From the cell containing the given text, extract its center point as [X, Y] coordinate. 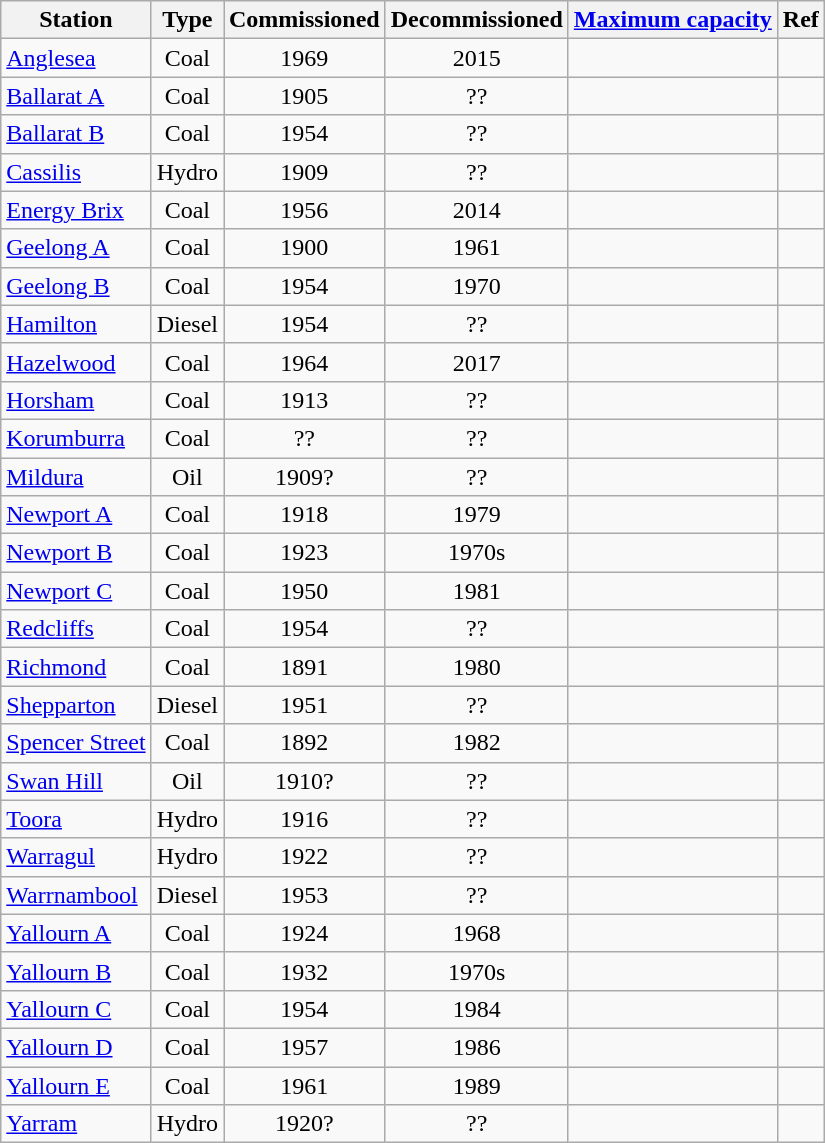
Mildura [76, 477]
Ref [800, 20]
Ballarat B [76, 134]
1891 [305, 667]
1909? [305, 477]
1910? [305, 781]
1892 [305, 743]
Yallourn C [76, 1009]
Newport B [76, 553]
1982 [476, 743]
Maximum capacity [672, 20]
Type [187, 20]
1923 [305, 553]
1953 [305, 895]
Energy Brix [76, 210]
1924 [305, 933]
Spencer Street [76, 743]
1968 [476, 933]
1909 [305, 172]
1922 [305, 857]
1984 [476, 1009]
1950 [305, 591]
Hazelwood [76, 362]
2014 [476, 210]
1957 [305, 1047]
1916 [305, 819]
Cassilis [76, 172]
Geelong B [76, 286]
Yallourn A [76, 933]
Newport C [76, 591]
1981 [476, 591]
1913 [305, 400]
1979 [476, 515]
Horsham [76, 400]
Anglesea [76, 58]
1918 [305, 515]
1969 [305, 58]
Yallourn D [76, 1047]
1970 [476, 286]
1964 [305, 362]
2015 [476, 58]
Richmond [76, 667]
Commissioned [305, 20]
Korumburra [76, 438]
1900 [305, 248]
1989 [476, 1085]
Ballarat A [76, 96]
Warragul [76, 857]
Geelong A [76, 248]
1951 [305, 705]
Toora [76, 819]
Yarram [76, 1124]
Swan Hill [76, 781]
Station [76, 20]
1956 [305, 210]
1932 [305, 971]
2017 [476, 362]
Yallourn B [76, 971]
Hamilton [76, 324]
Newport A [76, 515]
Redcliffs [76, 629]
1980 [476, 667]
1920? [305, 1124]
1986 [476, 1047]
Decommissioned [476, 20]
Warrnambool [76, 895]
1905 [305, 96]
Yallourn E [76, 1085]
Shepparton [76, 705]
